Extract the [X, Y] coordinate from the center of the cell holding the provided text.  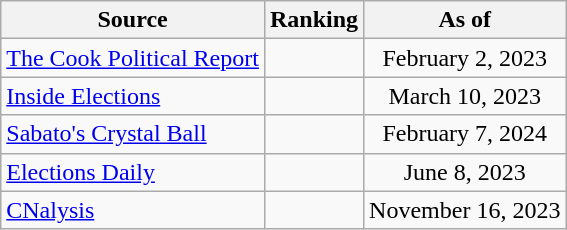
Inside Elections [133, 96]
The Cook Political Report [133, 58]
March 10, 2023 [465, 96]
Ranking [314, 20]
February 7, 2024 [465, 134]
June 8, 2023 [465, 172]
CNalysis [133, 210]
November 16, 2023 [465, 210]
Sabato's Crystal Ball [133, 134]
Elections Daily [133, 172]
Source [133, 20]
As of [465, 20]
February 2, 2023 [465, 58]
